Capture the cell that displays the provided text and extract its [X, Y] central coordinate. 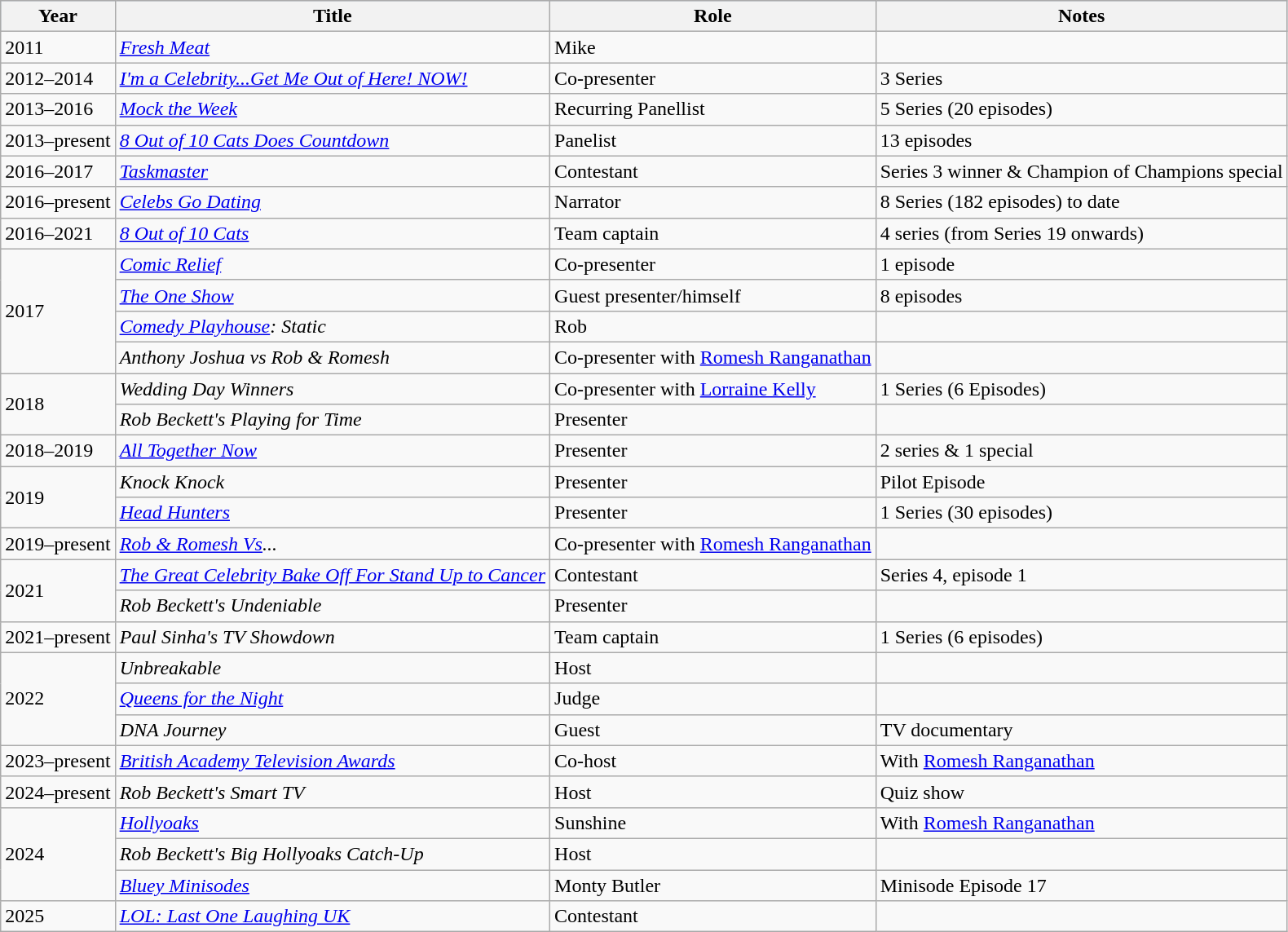
2017 [58, 311]
Queens for the Night [333, 699]
Monty Butler [713, 885]
Paul Sinha's TV Showdown [333, 637]
Notes [1081, 16]
Knock Knock [333, 482]
Quiz show [1081, 792]
2019–present [58, 544]
Co-host [713, 761]
Head Hunters [333, 513]
Role [713, 16]
Title [333, 16]
Taskmaster [333, 171]
2022 [58, 699]
8 Out of 10 Cats [333, 233]
The Great Celebrity Bake Off For Stand Up to Cancer [333, 575]
Rob Beckett's Playing for Time [333, 420]
5 Series (20 episodes) [1081, 109]
Rob & Romesh Vs... [333, 544]
2018 [58, 404]
2018–2019 [58, 451]
LOL: Last One Laughing UK [333, 917]
Anthony Joshua vs Rob & Romesh [333, 357]
2025 [58, 917]
DNA Journey [333, 730]
Minisode Episode 17 [1081, 885]
1 Series (6 Episodes) [1081, 389]
Guest [713, 730]
Co-presenter with Lorraine Kelly [713, 389]
2011 [58, 47]
Rob Beckett's Undeniable [333, 606]
2021–present [58, 637]
British Academy Television Awards [333, 761]
Series 3 winner & Champion of Champions special [1081, 171]
Rob [713, 326]
Series 4, episode 1 [1081, 575]
Unbreakable [333, 668]
Wedding Day Winners [333, 389]
Panelist [713, 140]
2024–present [58, 792]
Recurring Panellist [713, 109]
13 episodes [1081, 140]
Celebs Go Dating [333, 202]
Hollyoaks [333, 823]
2012–2014 [58, 78]
Fresh Meat [333, 47]
Pilot Episode [1081, 482]
2013–2016 [58, 109]
8 episodes [1081, 295]
2016–2021 [58, 233]
TV documentary [1081, 730]
Bluey Minisodes [333, 885]
Comedy Playhouse: Static [333, 326]
The One Show [333, 295]
2019 [58, 497]
2023–present [58, 761]
2016–2017 [58, 171]
Comic Relief [333, 264]
3 Series [1081, 78]
8 Out of 10 Cats Does Countdown [333, 140]
2 series & 1 special [1081, 451]
Sunshine [713, 823]
1 Series (30 episodes) [1081, 513]
8 Series (182 episodes) to date [1081, 202]
Rob Beckett's Big Hollyoaks Catch-Up [333, 854]
2024 [58, 854]
2016–present [58, 202]
Guest presenter/himself [713, 295]
2013–present [58, 140]
4 series (from Series 19 onwards) [1081, 233]
Mock the Week [333, 109]
Mike [713, 47]
Judge [713, 699]
2021 [58, 590]
1 episode [1081, 264]
I'm a Celebrity...Get Me Out of Here! NOW! [333, 78]
Year [58, 16]
1 Series (6 episodes) [1081, 637]
Narrator [713, 202]
Rob Beckett's Smart TV [333, 792]
All Together Now [333, 451]
